Determine the (X, Y) coordinate at the center of the cell enclosing the given text.  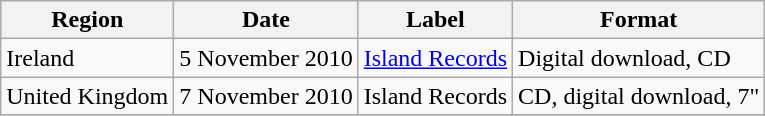
Format (639, 20)
Digital download, CD (639, 58)
7 November 2010 (266, 96)
United Kingdom (88, 96)
Ireland (88, 58)
5 November 2010 (266, 58)
CD, digital download, 7" (639, 96)
Date (266, 20)
Region (88, 20)
Label (435, 20)
